Provide the [x, y] coordinate of the cell's center where the given text is located.  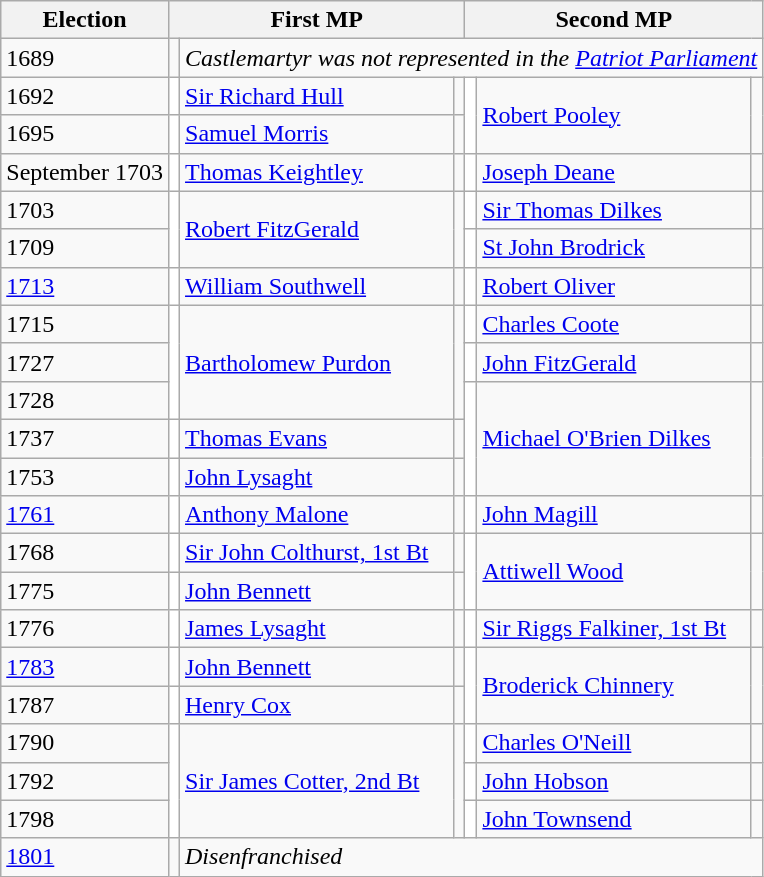
Joseph Deane [614, 172]
Michael O'Brien Dilkes [614, 438]
Robert FitzGerald [317, 229]
1703 [85, 210]
1783 [85, 667]
Robert Oliver [614, 286]
Sir James Cotter, 2nd Bt [317, 781]
1709 [85, 248]
1737 [85, 438]
Second MP [614, 20]
James Lysaght [317, 629]
September 1703 [85, 172]
Charles Coote [614, 324]
Election [85, 20]
Thomas Keightley [317, 172]
Broderick Chinnery [614, 686]
Sir Richard Hull [317, 96]
William Southwell [317, 286]
Henry Cox [317, 705]
1792 [85, 781]
1715 [85, 324]
1695 [85, 134]
First MP [316, 20]
1753 [85, 477]
Sir Thomas Dilkes [614, 210]
1692 [85, 96]
John Townsend [614, 819]
Thomas Evans [317, 438]
John FitzGerald [614, 362]
John Hobson [614, 781]
1727 [85, 362]
1787 [85, 705]
Castlemartyr was not represented in the Patriot Parliament [472, 58]
1713 [85, 286]
St John Brodrick [614, 248]
John Lysaght [317, 477]
1775 [85, 591]
Robert Pooley [614, 115]
Charles O'Neill [614, 743]
Anthony Malone [317, 515]
1790 [85, 743]
1768 [85, 553]
1776 [85, 629]
Attiwell Wood [614, 572]
Sir Riggs Falkiner, 1st Bt [614, 629]
Sir John Colthurst, 1st Bt [317, 553]
Disenfranchised [472, 857]
1689 [85, 58]
1728 [85, 400]
Bartholomew Purdon [317, 362]
1801 [85, 857]
1761 [85, 515]
John Magill [614, 515]
1798 [85, 819]
Samuel Morris [317, 134]
